Identify which cell holds the provided text, then report its (x, y) central coordinate. 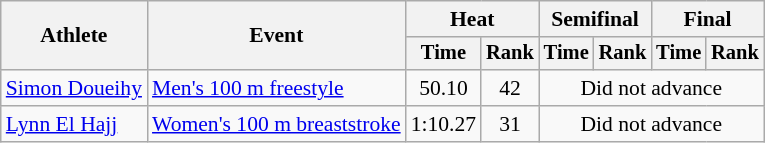
Final (707, 19)
Athlete (74, 36)
Semifinal (595, 19)
50.10 (444, 88)
Women's 100 m breaststroke (276, 124)
Heat (472, 19)
Lynn El Hajj (74, 124)
31 (510, 124)
Event (276, 36)
Men's 100 m freestyle (276, 88)
1:10.27 (444, 124)
Simon Doueihy (74, 88)
42 (510, 88)
